Return the (x, y) coordinate for the center point of the cell that contains the specified text.  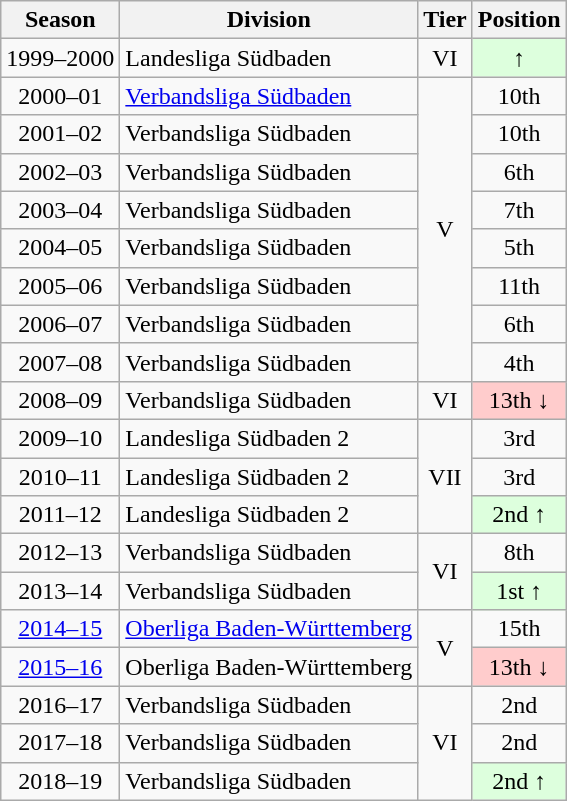
Landesliga Südbaden (269, 58)
2007–08 (60, 362)
2009–10 (60, 438)
2001–02 (60, 134)
Division (269, 20)
2017–18 (60, 743)
5th (519, 248)
1999–2000 (60, 58)
2016–17 (60, 705)
2008–09 (60, 400)
2004–05 (60, 248)
2011–12 (60, 515)
2014–15 (60, 629)
2015–16 (60, 667)
↑ (519, 58)
15th (519, 629)
2010–11 (60, 477)
2013–14 (60, 591)
8th (519, 553)
4th (519, 362)
2006–07 (60, 324)
7th (519, 210)
2005–06 (60, 286)
2012–13 (60, 553)
2002–03 (60, 172)
VII (446, 476)
Tier (446, 20)
2018–19 (60, 781)
11th (519, 286)
Season (60, 20)
1st ↑ (519, 591)
2003–04 (60, 210)
Position (519, 20)
2000–01 (60, 96)
